For the text-containing cell, return its midpoint in [X, Y] coordinate format. 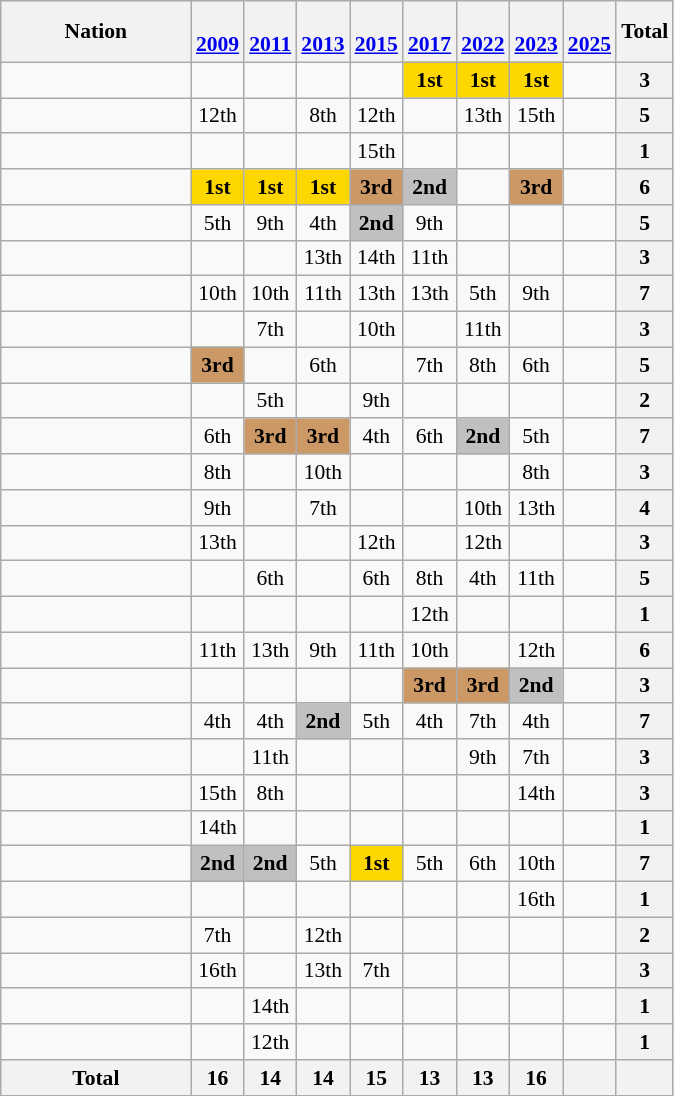
4 [644, 508]
2011 [270, 32]
2017 [430, 32]
2013 [322, 32]
2009 [218, 32]
2025 [590, 32]
Nation [96, 32]
2022 [482, 32]
15 [376, 1078]
2015 [376, 32]
2023 [536, 32]
